Locate the cell with the specified text and output its [X, Y] center coordinate. 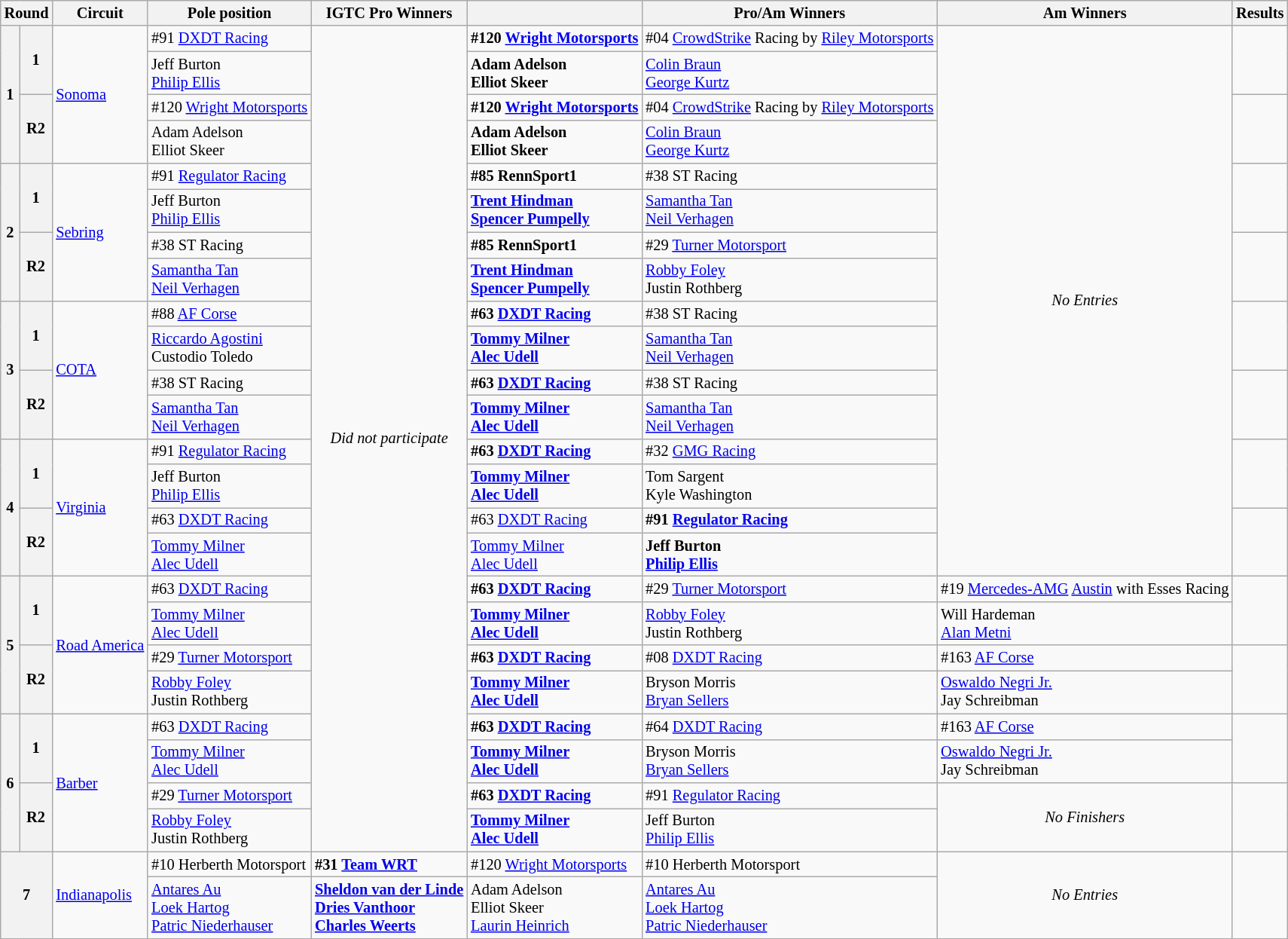
Indianapolis [99, 895]
#31 Team WRT [389, 864]
Circuit [99, 13]
#08 DXDT Racing [789, 658]
Road America [99, 645]
Results [1259, 13]
Am Winners [1085, 13]
4 [11, 508]
Sebring [99, 232]
COTA [99, 369]
Adam Adelson Elliot Skeer Laurin Heinrich [554, 907]
Sonoma [99, 95]
3 [11, 369]
Did not participate [389, 439]
#32 GMG Racing [789, 451]
2 [11, 232]
Will Hardeman Alan Metni [1085, 623]
#64 DXDT Racing [789, 726]
Pole position [229, 13]
6 [11, 782]
Pro/Am Winners [789, 13]
#19 Mercedes-AMG Austin with Esses Racing [1085, 589]
IGTC Pro Winners [389, 13]
5 [11, 645]
Round [27, 13]
Virginia [99, 508]
Barber [99, 782]
Riccardo Agostini Custodio Toledo [229, 348]
Sheldon van der Linde Dries Vanthoor Charles Weerts [389, 907]
#88 AF Corse [229, 314]
No Finishers [1085, 817]
Tom Sargent Kyle Washington [789, 486]
#91 DXDT Racing [229, 38]
7 [27, 895]
